From the cell containing the given text, extract its center point as [X, Y] coordinate. 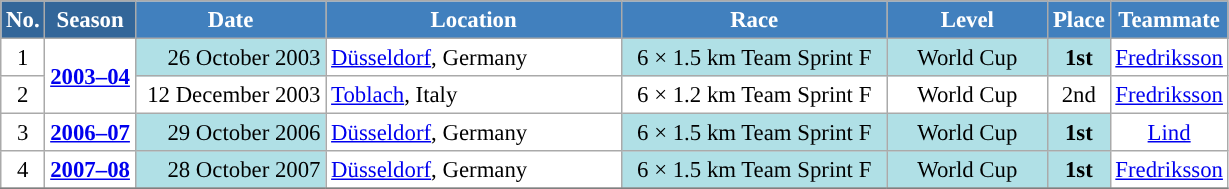
26 October 2003 [230, 58]
2 [23, 95]
3 [23, 133]
Date [230, 20]
Location [474, 20]
29 October 2006 [230, 133]
2007–08 [90, 170]
Place [1079, 20]
6 × 1.2 km Team Sprint F [754, 95]
Season [90, 20]
2006–07 [90, 133]
2003–04 [90, 76]
2nd [1079, 95]
1 [23, 58]
Race [754, 20]
Teammate [1169, 20]
12 December 2003 [230, 95]
Toblach, Italy [474, 95]
Lind [1169, 133]
4 [23, 170]
28 October 2007 [230, 170]
Level [968, 20]
No. [23, 20]
